Pinpoint the cell where the given text exists, returning its (x, y) midpoint coordinate. 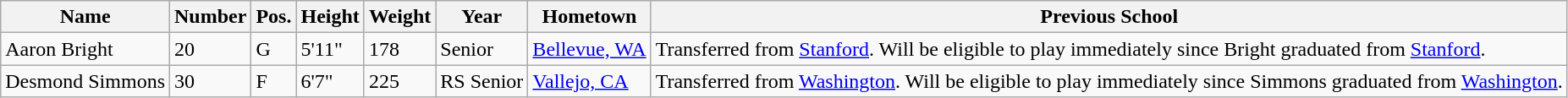
Transferred from Washington. Will be eligible to play immediately since Simmons graduated from Washington. (1109, 81)
G (274, 49)
RS Senior (482, 81)
F (274, 81)
Name (85, 17)
Height (330, 17)
Previous School (1109, 17)
Desmond Simmons (85, 81)
Senior (482, 49)
20 (211, 49)
Weight (399, 17)
Number (211, 17)
5'11" (330, 49)
6'7" (330, 81)
Pos. (274, 17)
Vallejo, CA (589, 81)
30 (211, 81)
Transferred from Stanford. Will be eligible to play immediately since Bright graduated from Stanford. (1109, 49)
Year (482, 17)
225 (399, 81)
178 (399, 49)
Hometown (589, 17)
Bellevue, WA (589, 49)
Aaron Bright (85, 49)
